Return [X, Y] of the center of cell containing provided text 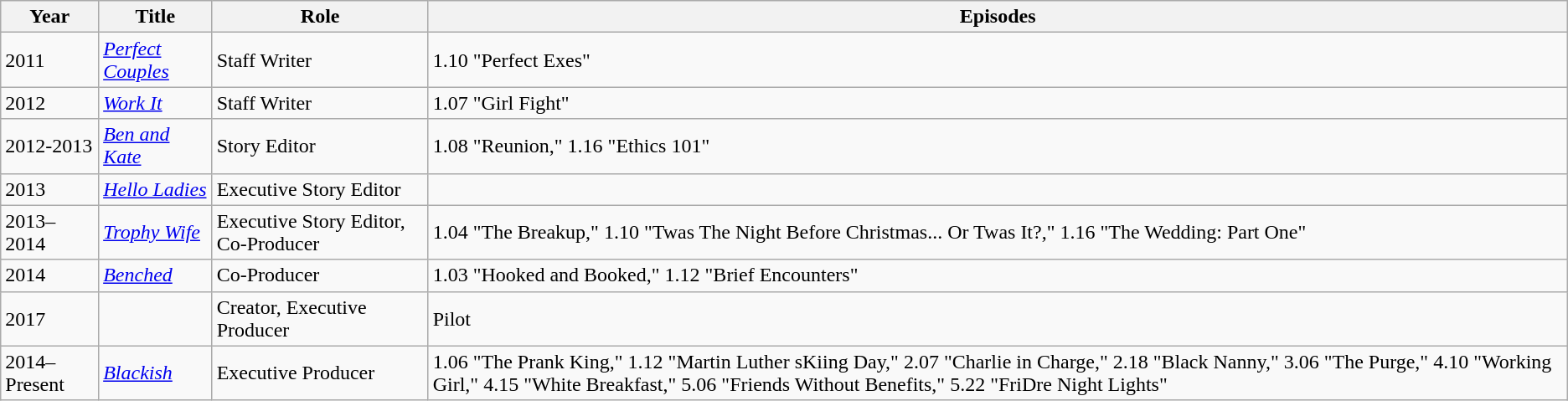
1.10 "Perfect Exes" [998, 60]
Executive Story Editor, Co-Producer [320, 233]
1.07 "Girl Fight" [998, 103]
1.04 "The Breakup," 1.10 "Twas The Night Before Christmas... Or Twas It?," 1.16 "The Wedding: Part One" [998, 233]
Executive Story Editor [320, 189]
2013 [50, 189]
Trophy Wife [156, 233]
Benched [156, 275]
Story Editor [320, 146]
Title [156, 17]
Role [320, 17]
2014–Present [50, 373]
Episodes [998, 17]
Blackish [156, 373]
1.03 "Hooked and Booked," 1.12 "Brief Encounters" [998, 275]
Executive Producer [320, 373]
2014 [50, 275]
Pilot [998, 318]
2013–2014 [50, 233]
Year [50, 17]
Creator, Executive Producer [320, 318]
Ben and Kate [156, 146]
Work It [156, 103]
1.08 "Reunion," 1.16 "Ethics 101" [998, 146]
2012 [50, 103]
2012-2013 [50, 146]
2017 [50, 318]
2011 [50, 60]
Perfect Couples [156, 60]
Hello Ladies [156, 189]
Co-Producer [320, 275]
